From the cell containing the given text, extract its center point as [X, Y] coordinate. 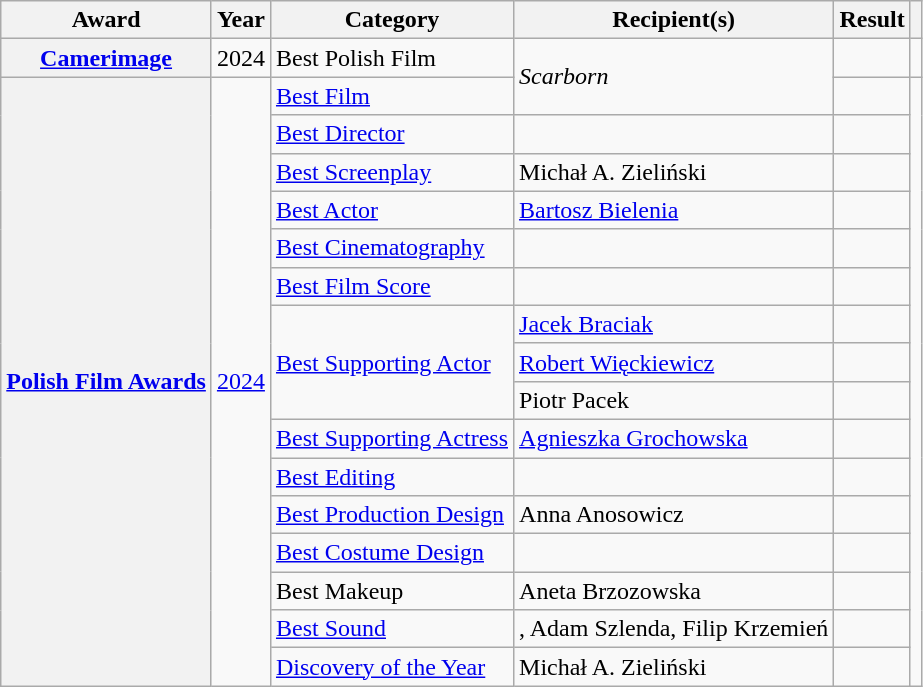
Best Film [392, 96]
Best Director [392, 134]
Best Cinematography [392, 248]
Robert Więckiewicz [674, 362]
Polish Film Awards [106, 382]
Best Actor [392, 210]
Best Editing [392, 477]
Best Sound [392, 629]
Anna Anosowicz [674, 515]
Best Supporting Actor [392, 362]
Best Film Score [392, 286]
Bartosz Bielenia [674, 210]
Best Makeup [392, 591]
Year [240, 20]
Best Production Design [392, 515]
Agnieszka Grochowska [674, 438]
Result [872, 20]
Jacek Braciak [674, 324]
Discovery of the Year [392, 667]
Best Supporting Actress [392, 438]
Piotr Pacek [674, 400]
Award [106, 20]
Best Screenplay [392, 172]
, Adam Szlenda, Filip Krzemień [674, 629]
Best Costume Design [392, 553]
Aneta Brzozowska [674, 591]
Camerimage [106, 58]
Category [392, 20]
Scarborn [674, 77]
Recipient(s) [674, 20]
Best Polish Film [392, 58]
